Search for the cell housing the specified text and yield its (x, y) center coordinate. 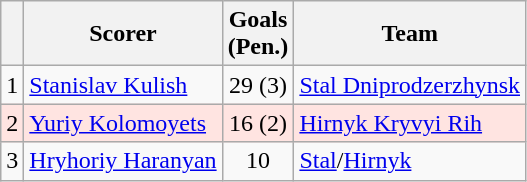
Team (410, 34)
1 (12, 85)
2 (12, 123)
Stanislav Kulish (123, 85)
3 (12, 161)
Stal Dniprodzerzhynsk (410, 85)
Hryhoriy Haranyan (123, 161)
Stal/Hirnyk (410, 161)
16 (2) (258, 123)
Scorer (123, 34)
Goals(Pen.) (258, 34)
10 (258, 161)
29 (3) (258, 85)
Hirnyk Kryvyi Rih (410, 123)
Yuriy Kolomoyets (123, 123)
